Scan for the cell matching the given text and deliver its (X, Y) coordinate at center. 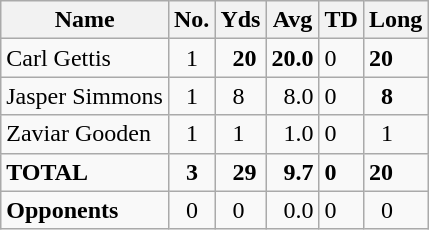
Jasper Simmons (85, 96)
Yds (240, 20)
No. (191, 20)
Opponents (85, 210)
TOTAL (85, 172)
Name (85, 20)
8.0 (292, 96)
29 (240, 172)
20.0 (292, 58)
1.0 (292, 134)
Long (395, 20)
TD (341, 20)
3 (191, 172)
9.7 (292, 172)
Carl Gettis (85, 58)
0.0 (292, 210)
Avg (292, 20)
Zaviar Gooden (85, 134)
